For the text-containing cell, return its midpoint in [X, Y] coordinate format. 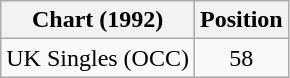
UK Singles (OCC) [98, 58]
Position [241, 20]
58 [241, 58]
Chart (1992) [98, 20]
